Scan for the cell matching the given text and deliver its [X, Y] coordinate at center. 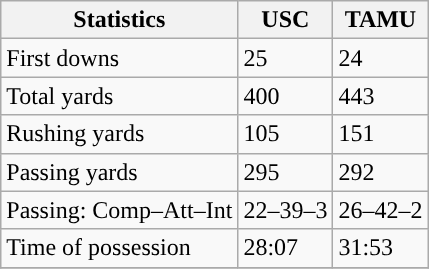
Total yards [120, 96]
Rushing yards [120, 134]
292 [380, 172]
151 [380, 134]
22–39–3 [286, 210]
26–42–2 [380, 210]
400 [286, 96]
Passing yards [120, 172]
USC [286, 20]
105 [286, 134]
28:07 [286, 248]
First downs [120, 58]
443 [380, 96]
25 [286, 58]
Statistics [120, 20]
Passing: Comp–Att–Int [120, 210]
31:53 [380, 248]
24 [380, 58]
295 [286, 172]
TAMU [380, 20]
Time of possession [120, 248]
